Detect which cell encompasses the target text, then output its [x, y] center coordinate. 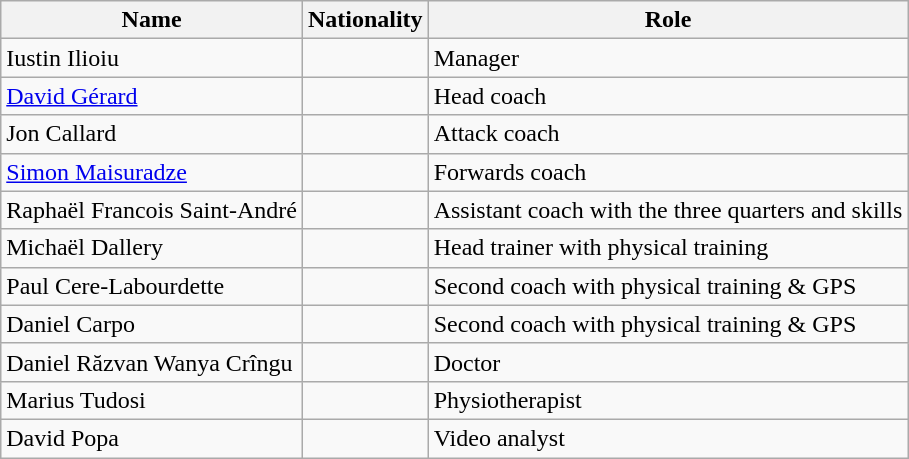
David Popa [152, 438]
Jon Callard [152, 134]
Name [152, 20]
Head trainer with physical training [668, 248]
Marius Tudosi [152, 400]
Michaël Dallery [152, 248]
Nationality [365, 20]
Raphaël Francois Saint-André [152, 210]
Role [668, 20]
Simon Maisuradze [152, 172]
Head coach [668, 96]
David Gérard [152, 96]
Assistant coach with the three quarters and skills [668, 210]
Daniel Carpo [152, 324]
Forwards coach [668, 172]
Attack coach [668, 134]
Daniel Răzvan Wanya Crîngu [152, 362]
Physiotherapist [668, 400]
Paul Cere-Labourdette [152, 286]
Doctor [668, 362]
Manager [668, 58]
Video analyst [668, 438]
Iustin Ilioiu [152, 58]
